Provide the (x, y) coordinate of the cell's center where the given text is located.  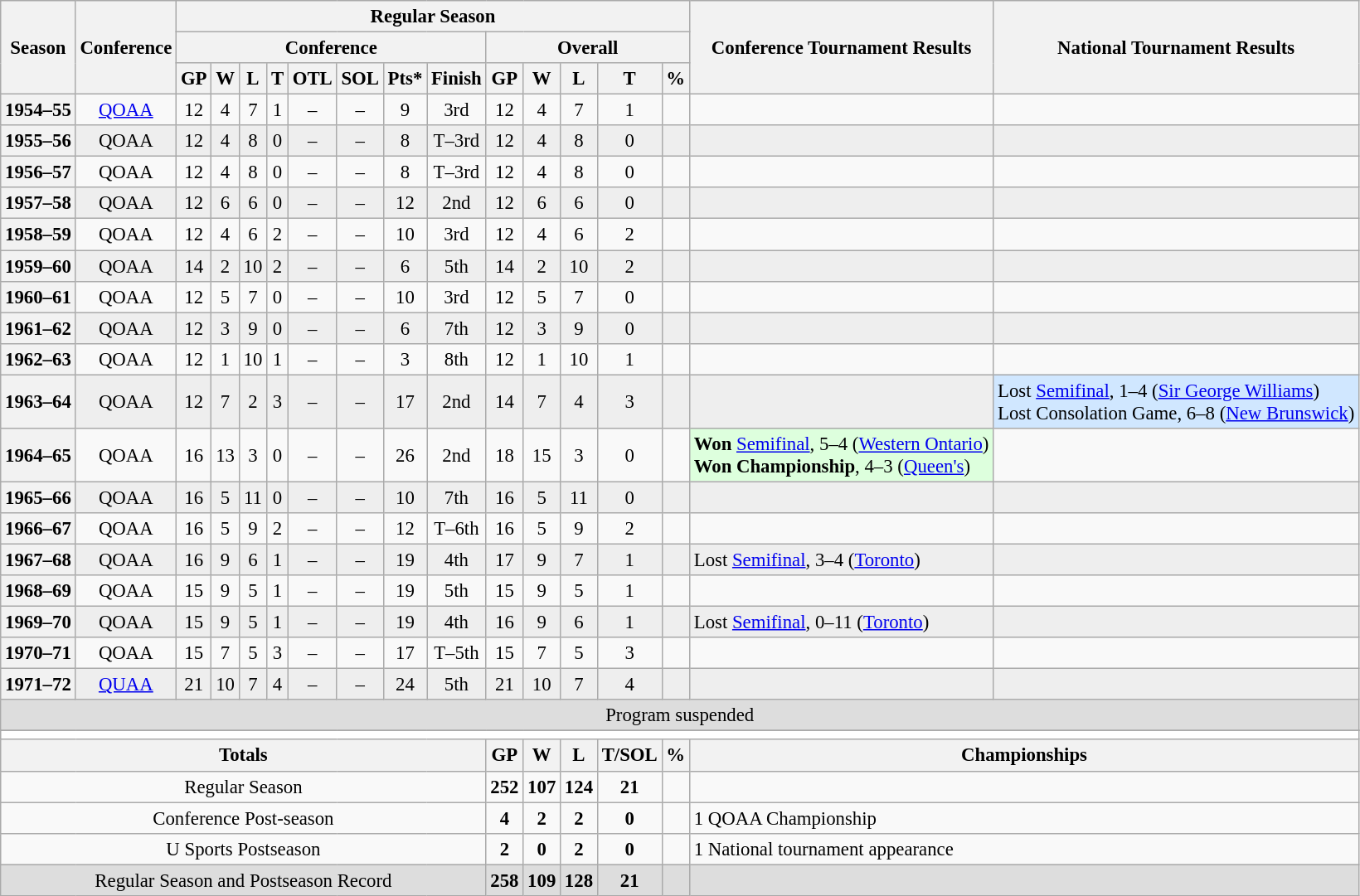
8th (456, 359)
T–5th (456, 653)
T–6th (456, 529)
SOL (360, 79)
1956–57 (38, 172)
1 National tournament appearance (1023, 849)
Overall (587, 48)
1970–71 (38, 653)
1954–55 (38, 110)
109 (542, 880)
1966–67 (38, 529)
24 (405, 685)
1968–69 (38, 591)
Conference Post-season (244, 818)
1957–58 (38, 203)
1959–60 (38, 266)
Totals (244, 756)
1964–65 (38, 456)
Lost Semifinal, 0–11 (Toronto) (841, 622)
1955–56 (38, 141)
Finish (456, 79)
1971–72 (38, 685)
Lost Semifinal, 3–4 (Toronto) (841, 559)
Season (38, 48)
Regular Season and Postseason Record (244, 880)
QUAA (126, 685)
13 (226, 456)
Lost Semifinal, 1–4 (Sir George Williams)Lost Consolation Game, 6–8 (New Brunswick) (1176, 401)
124 (579, 787)
U Sports Postseason (244, 849)
1958–59 (38, 235)
1960–61 (38, 297)
258 (504, 880)
1969–70 (38, 622)
26 (405, 456)
Program suspended (680, 715)
Conference Tournament Results (841, 48)
18 (504, 456)
1961–62 (38, 328)
1965–66 (38, 497)
252 (504, 787)
National Tournament Results (1176, 48)
107 (542, 787)
OTL (312, 79)
1962–63 (38, 359)
Won Semifinal, 5–4 (Western Ontario)Won Championship, 4–3 (Queen's) (841, 456)
T/SOL (629, 756)
Championships (1023, 756)
Pts* (405, 79)
1 QOAA Championship (1023, 818)
128 (579, 880)
1967–68 (38, 559)
1963–64 (38, 401)
